Capture the cell that displays the provided text and extract its (X, Y) central coordinate. 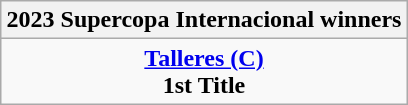
2023 Supercopa Internacional winners (204, 20)
Talleres (C)1st Title (204, 72)
